Extract the [X, Y] coordinate from the center of the cell holding the provided text.  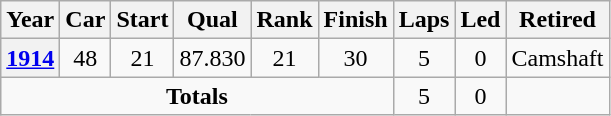
Qual [212, 20]
Retired [558, 20]
Led [480, 20]
30 [356, 58]
Laps [424, 20]
87.830 [212, 58]
Totals [197, 96]
Year [30, 20]
Car [86, 20]
Rank [284, 20]
48 [86, 58]
Camshaft [558, 58]
Start [142, 20]
Finish [356, 20]
1914 [30, 58]
